Find where the given text appears and provide that cell's center as [X, Y] coordinate. 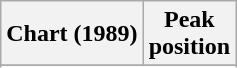
Chart (1989) [72, 34]
Peakposition [189, 34]
